Determine the [X, Y] coordinate at the center of the cell enclosing the given text.  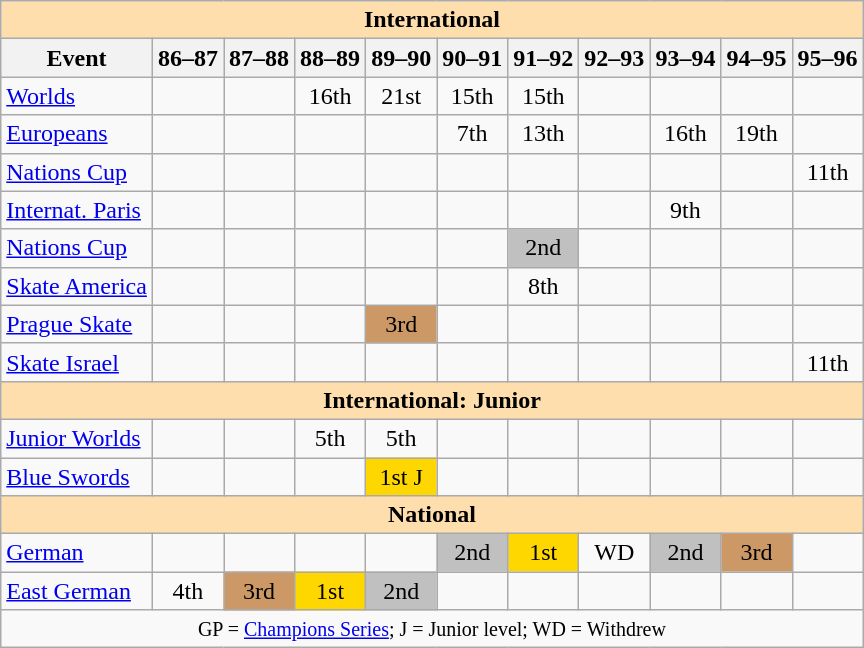
91–92 [544, 58]
GP = Champions Series; J = Junior level; WD = Withdrew [432, 629]
Skate America [77, 286]
Junior Worlds [77, 438]
94–95 [756, 58]
Europeans [77, 134]
Prague Skate [77, 324]
88–89 [330, 58]
Skate Israel [77, 362]
Worlds [77, 96]
International: Junior [432, 400]
National [432, 515]
21st [402, 96]
WD [614, 553]
Internat. Paris [77, 210]
Event [77, 58]
86–87 [188, 58]
1st J [402, 477]
8th [544, 286]
7th [472, 134]
9th [686, 210]
Blue Swords [77, 477]
92–93 [614, 58]
89–90 [402, 58]
East German [77, 591]
90–91 [472, 58]
87–88 [260, 58]
4th [188, 591]
95–96 [828, 58]
19th [756, 134]
International [432, 20]
93–94 [686, 58]
13th [544, 134]
German [77, 553]
